Provide the (X, Y) coordinate of the cell's center where the given text is located.  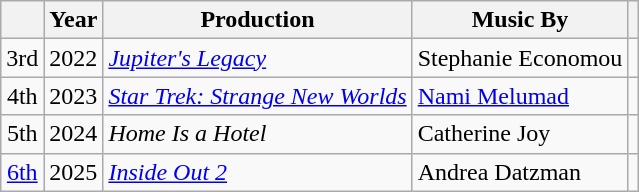
2025 (74, 172)
Production (258, 20)
Star Trek: Strange New Worlds (258, 96)
Jupiter's Legacy (258, 58)
2024 (74, 134)
2023 (74, 96)
Andrea Datzman (520, 172)
Year (74, 20)
3rd (22, 58)
Inside Out 2 (258, 172)
Nami Melumad (520, 96)
6th (22, 172)
Catherine Joy (520, 134)
5th (22, 134)
Stephanie Economou (520, 58)
Home Is a Hotel (258, 134)
2022 (74, 58)
4th (22, 96)
Music By (520, 20)
